Locate the cell with the specified text and output its [x, y] center coordinate. 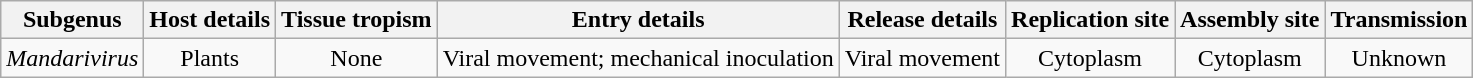
Replication site [1090, 20]
Assembly site [1250, 20]
Mandarivirus [72, 58]
None [357, 58]
Transmission [1399, 20]
Subgenus [72, 20]
Release details [922, 20]
Tissue tropism [357, 20]
Viral movement; mechanical inoculation [638, 58]
Viral movement [922, 58]
Plants [210, 58]
Unknown [1399, 58]
Entry details [638, 20]
Host details [210, 20]
